Extract the (x, y) coordinate from the center of the cell holding the provided text.  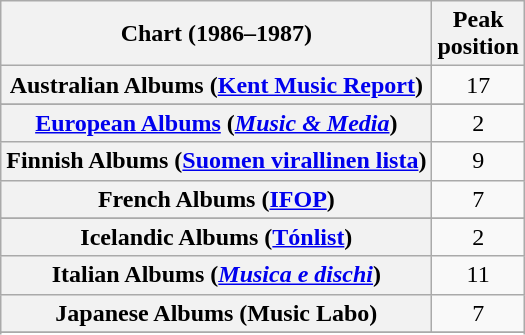
Peakposition (478, 34)
9 (478, 161)
Italian Albums (Musica e dischi) (216, 275)
French Albums (IFOP) (216, 199)
Chart (1986–1987) (216, 34)
Japanese Albums (Music Labo) (216, 313)
11 (478, 275)
Finnish Albums (Suomen virallinen lista) (216, 161)
17 (478, 85)
Icelandic Albums (Tónlist) (216, 237)
Australian Albums (Kent Music Report) (216, 85)
European Albums (Music & Media) (216, 123)
